Return [x, y] of the center of cell containing provided text 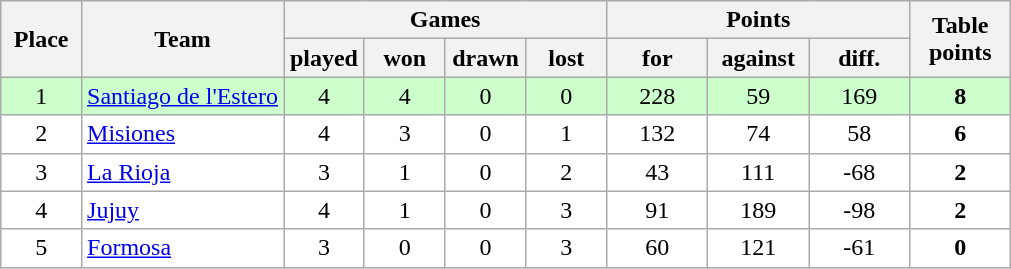
lost [566, 58]
Santiago de l'Estero [183, 96]
-68 [860, 172]
Misiones [183, 134]
drawn [486, 58]
Jujuy [183, 210]
Team [183, 39]
111 [758, 172]
Formosa [183, 248]
-61 [860, 248]
132 [658, 134]
Games [446, 20]
played [324, 58]
against [758, 58]
43 [658, 172]
6 [960, 134]
58 [860, 134]
for [658, 58]
91 [658, 210]
Place [42, 39]
Points [758, 20]
228 [658, 96]
60 [658, 248]
won [404, 58]
5 [42, 248]
La Rioja [183, 172]
Tablepoints [960, 39]
74 [758, 134]
8 [960, 96]
-98 [860, 210]
diff. [860, 58]
169 [860, 96]
189 [758, 210]
59 [758, 96]
121 [758, 248]
